Search for the cell housing the specified text and yield its (X, Y) center coordinate. 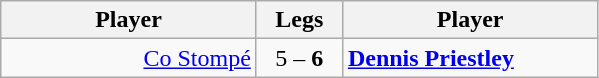
Legs (299, 20)
5 – 6 (299, 58)
Co Stompé (129, 58)
Dennis Priestley (470, 58)
